Search for the cell housing the specified text and yield its [x, y] center coordinate. 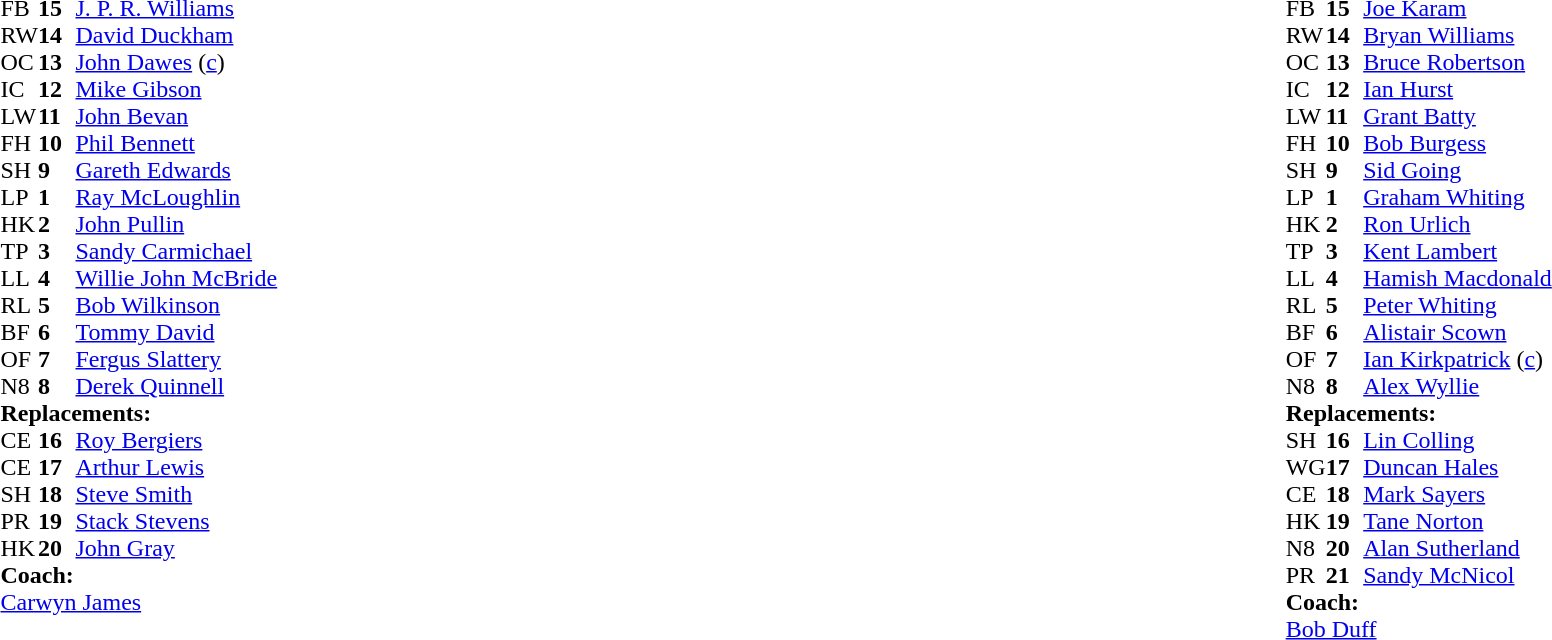
Gareth Edwards [177, 170]
Tane Norton [1458, 522]
John Bevan [177, 116]
Mark Sayers [1458, 494]
Mike Gibson [177, 90]
Alistair Scown [1458, 332]
John Pullin [177, 224]
Bryan Williams [1458, 36]
Hamish Macdonald [1458, 278]
Arthur Lewis [177, 468]
WG [1306, 468]
Sid Going [1458, 170]
Fergus Slattery [177, 360]
Carwyn James [138, 602]
Phil Bennett [177, 144]
Stack Stevens [177, 522]
Bob Wilkinson [177, 306]
Bruce Robertson [1458, 62]
Sandy Carmichael [177, 252]
Ian Kirkpatrick (c) [1458, 360]
Ian Hurst [1458, 90]
Tommy David [177, 332]
Grant Batty [1458, 116]
Alex Wyllie [1458, 386]
Peter Whiting [1458, 306]
John Dawes (c) [177, 62]
John Gray [177, 548]
Derek Quinnell [177, 386]
David Duckham [177, 36]
Willie John McBride [177, 278]
Ron Urlich [1458, 224]
Steve Smith [177, 494]
Alan Sutherland [1458, 548]
Kent Lambert [1458, 252]
21 [1345, 576]
Ray McLoughlin [177, 198]
Roy Bergiers [177, 440]
Duncan Hales [1458, 468]
Sandy McNicol [1458, 576]
Lin Colling [1458, 440]
Bob Burgess [1458, 144]
Graham Whiting [1458, 198]
